Scan for the cell matching the given text and deliver its [x, y] coordinate at center. 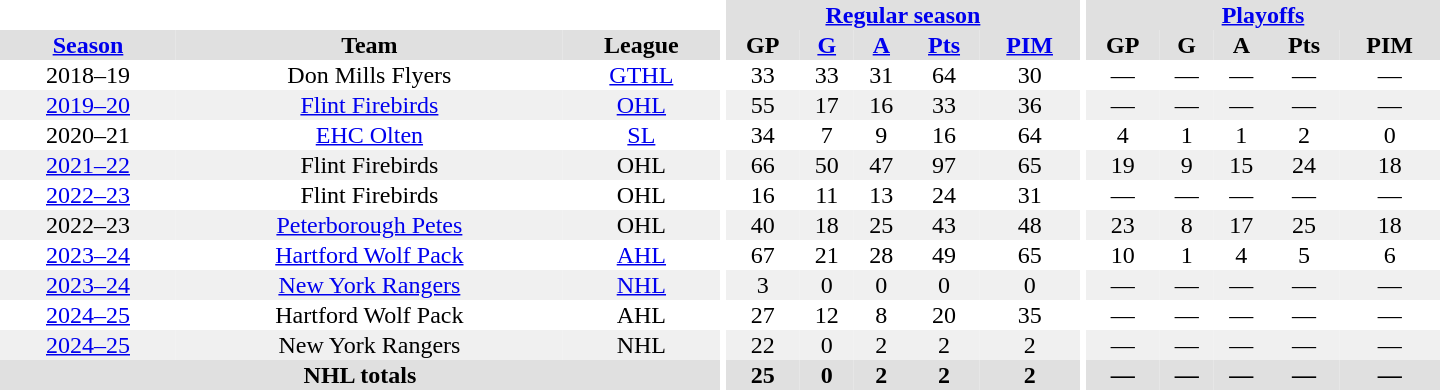
35 [1029, 315]
Team [370, 45]
7 [826, 135]
40 [762, 225]
GTHL [642, 75]
SL [642, 135]
6 [1390, 255]
50 [826, 165]
Peterborough Petes [370, 225]
13 [882, 195]
2019–20 [88, 105]
2020–21 [88, 135]
League [642, 45]
11 [826, 195]
Playoffs [1263, 15]
21 [826, 255]
97 [944, 165]
36 [1029, 105]
3 [762, 285]
Regular season [903, 15]
5 [1304, 255]
2018–19 [88, 75]
NHL totals [360, 375]
12 [826, 315]
30 [1029, 75]
19 [1122, 165]
66 [762, 165]
47 [882, 165]
20 [944, 315]
48 [1029, 225]
22 [762, 345]
15 [1242, 165]
2021–22 [88, 165]
27 [762, 315]
67 [762, 255]
10 [1122, 255]
49 [944, 255]
28 [882, 255]
Don Mills Flyers [370, 75]
EHC Olten [370, 135]
55 [762, 105]
Season [88, 45]
34 [762, 135]
23 [1122, 225]
43 [944, 225]
